Extract the [x, y] coordinate from the center of the cell holding the provided text.  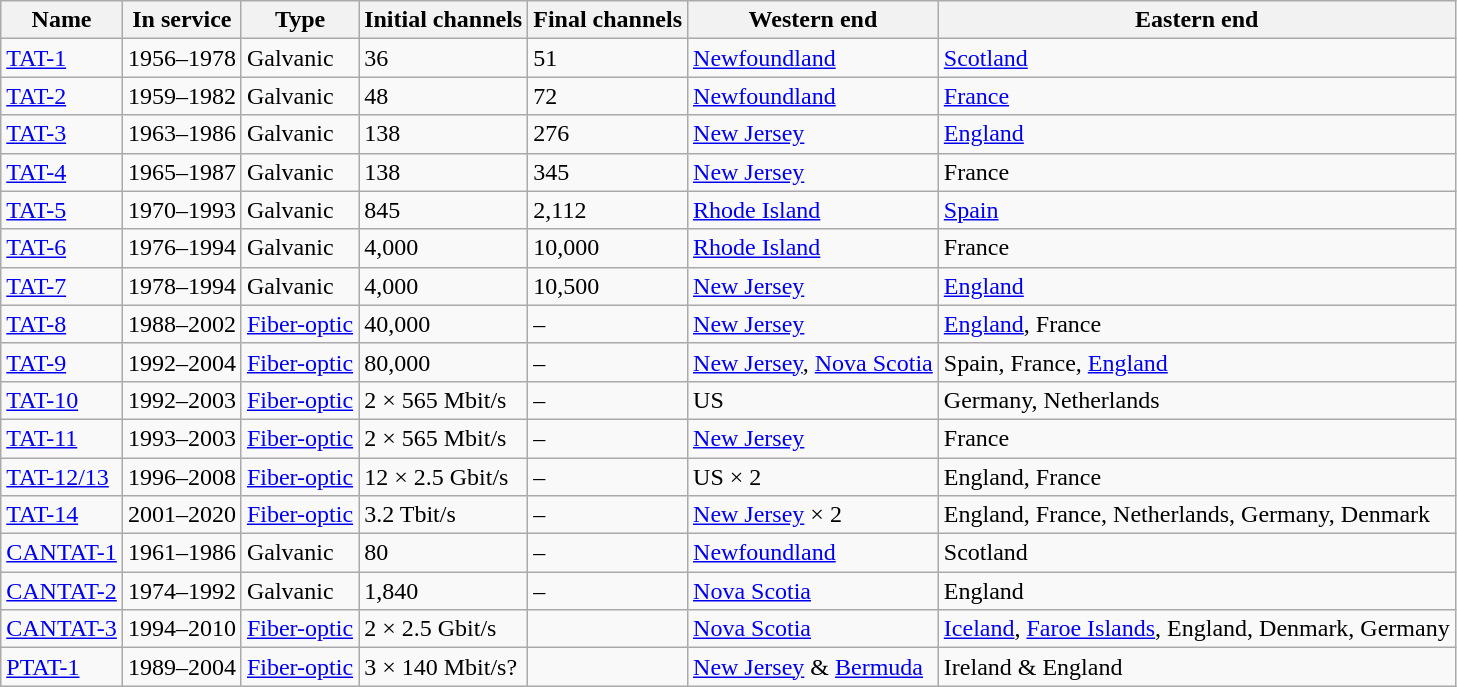
2001–2020 [182, 515]
12 × 2.5 Gbit/s [444, 477]
Name [62, 20]
1,840 [444, 591]
US [814, 400]
345 [608, 172]
36 [444, 58]
TAT-4 [62, 172]
Type [300, 20]
TAT-6 [62, 248]
1959–1982 [182, 96]
US × 2 [814, 477]
10,500 [608, 286]
TAT-1 [62, 58]
TAT-14 [62, 515]
TAT-2 [62, 96]
1989–2004 [182, 667]
51 [608, 58]
1992–2003 [182, 400]
Western end [814, 20]
1978–1994 [182, 286]
TAT-8 [62, 324]
48 [444, 96]
1996–2008 [182, 477]
10,000 [608, 248]
2 × 2.5 Gbit/s [444, 629]
2,112 [608, 210]
TAT-7 [62, 286]
Germany, Netherlands [1196, 400]
England, France, Netherlands, Germany, Denmark [1196, 515]
New Jersey, Nova Scotia [814, 362]
CANTAT-2 [62, 591]
Spain, France, England [1196, 362]
1961–1986 [182, 553]
Ireland & England [1196, 667]
3.2 Tbit/s [444, 515]
Initial channels [444, 20]
New Jersey × 2 [814, 515]
Iceland, Faroe Islands, England, Denmark, Germany [1196, 629]
72 [608, 96]
CANTAT-1 [62, 553]
Eastern end [1196, 20]
TAT-10 [62, 400]
1974–1992 [182, 591]
New Jersey & Bermuda [814, 667]
1956–1978 [182, 58]
80 [444, 553]
In service [182, 20]
1994–2010 [182, 629]
1976–1994 [182, 248]
276 [608, 134]
845 [444, 210]
TAT-5 [62, 210]
1970–1993 [182, 210]
1992–2004 [182, 362]
TAT-9 [62, 362]
80,000 [444, 362]
Spain [1196, 210]
TAT-12/13 [62, 477]
3 × 140 Mbit/s? [444, 667]
40,000 [444, 324]
CANTAT-3 [62, 629]
PTAT-1 [62, 667]
1988–2002 [182, 324]
TAT-3 [62, 134]
1993–2003 [182, 438]
Final channels [608, 20]
1963–1986 [182, 134]
1965–1987 [182, 172]
TAT-11 [62, 438]
